Find where the given text appears and provide that cell's center as (x, y) coordinate. 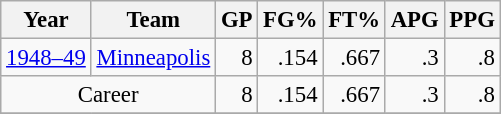
Minneapolis (153, 58)
FG% (290, 20)
GP (237, 20)
Year (46, 20)
1948–49 (46, 58)
APG (414, 20)
PPG (472, 20)
Team (153, 20)
Career (108, 95)
FT% (354, 20)
